Return the [x, y] coordinate for the center point of the cell that contains the specified text.  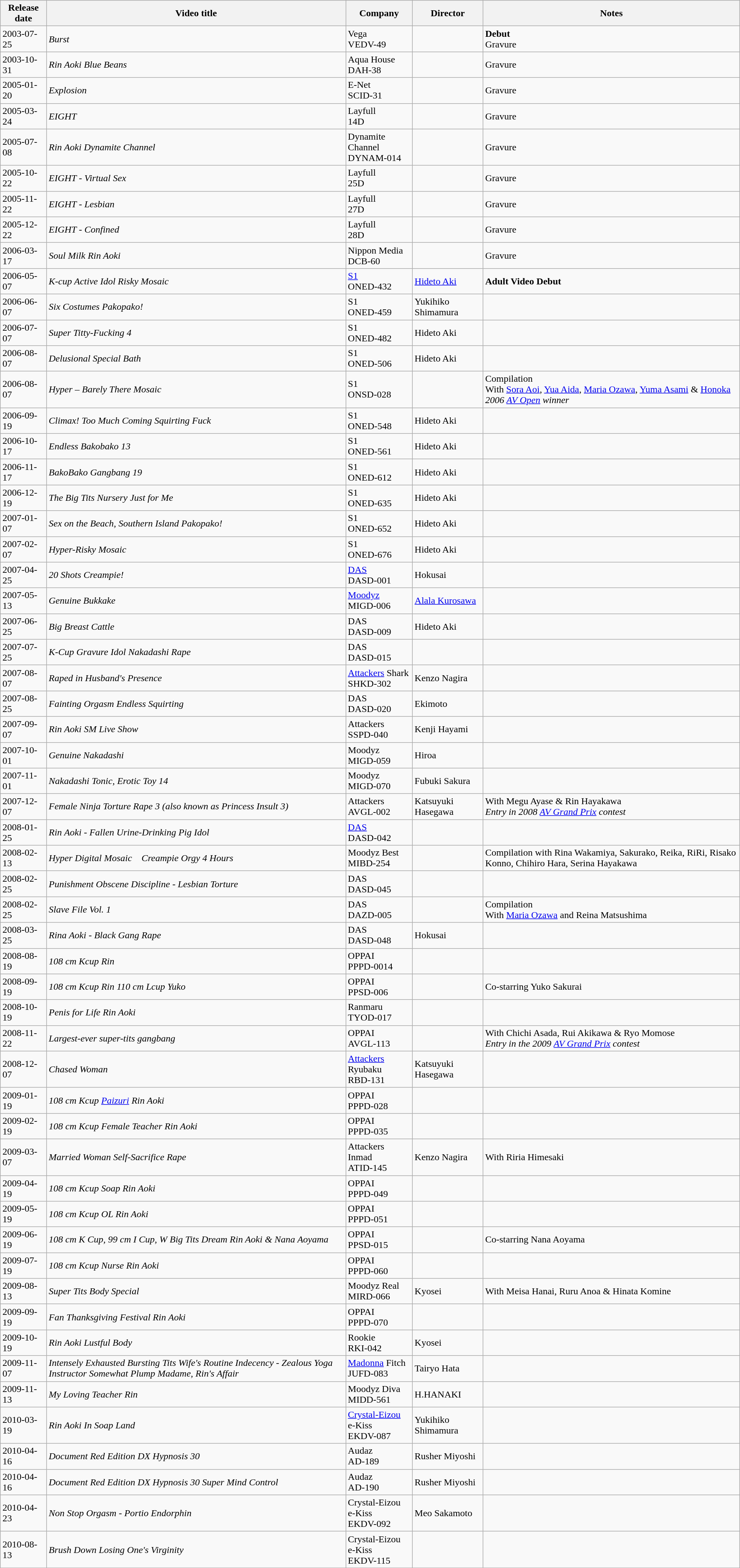
2006-06-07 [24, 307]
EIGHT [196, 116]
2009-01-19 [24, 1100]
Layfull27D [379, 204]
AudazAD-189 [379, 1456]
2008-02-13 [24, 858]
2007-04-25 [24, 575]
Layfull25D [379, 178]
108 cm Kcup OL Rin Aoki [196, 1214]
2010-04-23 [24, 1513]
Video title [196, 13]
MoodyzMIGD-059 [379, 755]
2009-06-19 [24, 1240]
Document Red Edition DX Hypnosis 30 [196, 1456]
OPPAIPPPD-035 [379, 1126]
Punishment Obscene Discipline - Lesbian Torture [196, 884]
Endless Bakobako 13 [196, 446]
Chased Woman [196, 1069]
Super Tits Body Special [196, 1291]
DASDASD-048 [379, 935]
EIGHT - Virtual Sex [196, 178]
OPPAIPPPD-060 [379, 1266]
DASDASD-045 [379, 884]
108 cm Kcup Nurse Rin Aoki [196, 1266]
Compilation with Rina Wakamiya, Sakurako, Reika, RiRi, Risako Konno, Chihiro Hara, Serina Hayakawa [611, 858]
Rin Aoki Lustful Body [196, 1343]
Moodyz RealMIRD-066 [379, 1291]
2009-03-07 [24, 1157]
BakoBako Gangbang 19 [196, 472]
Rin Aoki In Soap Land [196, 1425]
With Megu Ayase & Rin HayakawaEntry in 2008 AV Grand Prix contest [611, 807]
S1ONED-459 [379, 307]
H.HANAKI [447, 1394]
Company [379, 13]
S1ONED-482 [379, 332]
2009-08-13 [24, 1291]
OPPAIPPSD-006 [379, 987]
2006-09-19 [24, 421]
2009-09-19 [24, 1317]
2007-07-25 [24, 652]
Burst [196, 39]
2008-08-19 [24, 961]
2009-04-19 [24, 1188]
OPPAIPPSD-015 [379, 1240]
DASDASD-009 [379, 627]
S1ONSD-028 [379, 390]
With Riria Himesaki [611, 1157]
Penis for Life Rin Aoki [196, 1013]
Hyper Digital Mosaic Creampie Orgy 4 Hours [196, 858]
Fan Thanksgiving Festival Rin Aoki [196, 1317]
2010-03-19 [24, 1425]
2007-09-07 [24, 729]
Delusional Special Bath [196, 358]
OPPAIPPPD-049 [379, 1188]
2006-07-07 [24, 332]
Nippon MediaDCB-60 [379, 256]
Rina Aoki - Black Gang Rape [196, 935]
OPPAIAVGL-113 [379, 1038]
S1ONED-652 [379, 524]
Rin Aoki Blue Beans [196, 65]
2008-10-19 [24, 1013]
CompilationWith Maria Ozawa and Reina Matsushima [611, 910]
DASDASD-001 [379, 575]
Genuine Nakadashi [196, 755]
DASDASD-042 [379, 832]
K-Cup Gravure Idol Nakadashi Rape [196, 652]
2005-11-22 [24, 204]
Tairyo Hata [447, 1369]
Alala Kurosawa [447, 600]
Notes [611, 13]
Big Breast Cattle [196, 627]
2009-07-19 [24, 1266]
2009-02-19 [24, 1126]
Layfull14D [379, 116]
Climax! Too Much Coming Squirting Fuck [196, 421]
MoodyzMIGD-070 [379, 781]
S1ONED-548 [379, 421]
E-NetSCID-31 [379, 90]
Explosion [196, 90]
AttackersSSPD-040 [379, 729]
Married Woman Self-Sacrifice Rape [196, 1157]
S1ONED-635 [379, 498]
2009-10-19 [24, 1343]
2007-12-07 [24, 807]
Dynamite ChannelDYNAM-014 [379, 147]
Attackers SharkSHKD-302 [379, 678]
Fubuki Sakura [447, 781]
2007-01-07 [24, 524]
2007-08-25 [24, 703]
S1ONED-506 [379, 358]
2010-08-13 [24, 1549]
2006-03-17 [24, 256]
S1ONED-612 [379, 472]
Super Titty-Fucking 4 [196, 332]
OPPAIPPPD-070 [379, 1317]
MoodyzMIGD-006 [379, 600]
K-cup Active Idol Risky Mosaic [196, 281]
Female Ninja Torture Rape 3 (also known as Princess Insult 3) [196, 807]
Intensely Exhausted Bursting Tits Wife's Routine Indecency - Zealous Yoga Instructor Somewhat Plump Madame, Rin's Affair [196, 1369]
RanmaruTYOD-017 [379, 1013]
2008-09-19 [24, 987]
2003-07-25 [24, 39]
2007-02-07 [24, 549]
2007-10-01 [24, 755]
AttackersAVGL-002 [379, 807]
2005-07-08 [24, 147]
108 cm Kcup Soap Rin Aoki [196, 1188]
Document Red Edition DX Hypnosis 30 Super Mind Control [196, 1482]
DASDAZD-005 [379, 910]
S1ONED-561 [379, 446]
Six Costumes Pakopako! [196, 307]
108 cm Kcup Paizuri Rin Aoki [196, 1100]
Rin Aoki SM Live Show [196, 729]
2008-12-07 [24, 1069]
Adult Video Debut [611, 281]
Hiroa [447, 755]
DebutGravure [611, 39]
Ekimoto [447, 703]
Raped in Husband's Presence [196, 678]
Non Stop Orgasm - Portio Endorphin [196, 1513]
2005-12-22 [24, 229]
Largest-ever super-tits gangbang [196, 1038]
Nakadashi Tonic, Erotic Toy 14 [196, 781]
Crystal-Eizou e-KissEKDV-092 [379, 1513]
2006-10-17 [24, 446]
Co-starring Yuko Sakurai [611, 987]
OPPAIPPPD-028 [379, 1100]
RookieRKI-042 [379, 1343]
OPPAIPPPD-0014 [379, 961]
2003-10-31 [24, 65]
2007-06-25 [24, 627]
With Meisa Hanai, Ruru Anoa & Hinata Komine [611, 1291]
VegaVEDV-49 [379, 39]
2007-11-01 [24, 781]
Slave File Vol. 1 [196, 910]
Genuine Bukkake [196, 600]
108 cm Kcup Rin 110 cm Lcup Yuko [196, 987]
2006-11-17 [24, 472]
Director [447, 13]
20 Shots Creampie! [196, 575]
DASDASD-020 [379, 703]
2005-01-20 [24, 90]
Layfull28D [379, 229]
2006-05-07 [24, 281]
Rin Aoki - Fallen Urine-Drinking Pig Idol [196, 832]
EIGHT - Lesbian [196, 204]
Moodyz BestMIBD-254 [379, 858]
Brush Down Losing One's Virginity [196, 1549]
S1ONED-676 [379, 549]
Madonna FitchJUFD-083 [379, 1369]
My Loving Teacher Rin [196, 1394]
AudazAD-190 [379, 1482]
Sex on the Beach, Southern Island Pakopako! [196, 524]
108 cm Kcup Female Teacher Rin Aoki [196, 1126]
Fainting Orgasm Endless Squirting [196, 703]
DASDASD-015 [379, 652]
CompilationWith Sora Aoi, Yua Aida, Maria Ozawa, Yuma Asami & Honoka2006 AV Open winner [611, 390]
OPPAIPPPD-051 [379, 1214]
Kenji Hayami [447, 729]
2009-11-07 [24, 1369]
2007-08-07 [24, 678]
Soul Milk Rin Aoki [196, 256]
2006-12-19 [24, 498]
2007-05-13 [24, 600]
Moodyz DivaMIDD-561 [379, 1394]
The Big Tits Nursery Just for Me [196, 498]
108 cm K Cup, 99 cm I Cup, W Big Tits Dream Rin Aoki & Nana Aoyama [196, 1240]
Co-starring Nana Aoyama [611, 1240]
2008-03-25 [24, 935]
Crystal-Eizou e-KissEKDV-087 [379, 1425]
Aqua HouseDAH-38 [379, 65]
2008-11-22 [24, 1038]
Attackers InmadATID-145 [379, 1157]
EIGHT - Confined [196, 229]
Crystal-Eizou e-KissEKDV-115 [379, 1549]
Hyper – Barely There Mosaic [196, 390]
108 cm Kcup Rin [196, 961]
Attackers RyubakuRBD-131 [379, 1069]
Rin Aoki Dynamite Channel [196, 147]
2008-01-25 [24, 832]
Release date [24, 13]
2009-11-13 [24, 1394]
Meo Sakamoto [447, 1513]
2009-05-19 [24, 1214]
With Chichi Asada, Rui Akikawa & Ryo MomoseEntry in the 2009 AV Grand Prix contest [611, 1038]
2005-10-22 [24, 178]
2005-03-24 [24, 116]
Hyper-Risky Mosaic [196, 549]
S1ONED-432 [379, 281]
